Return [x, y] of the center of cell containing provided text 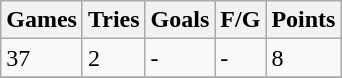
Tries [114, 20]
Goals [180, 20]
2 [114, 58]
Points [304, 20]
Games [42, 20]
37 [42, 58]
8 [304, 58]
F/G [240, 20]
